Capture the cell that displays the provided text and extract its [X, Y] central coordinate. 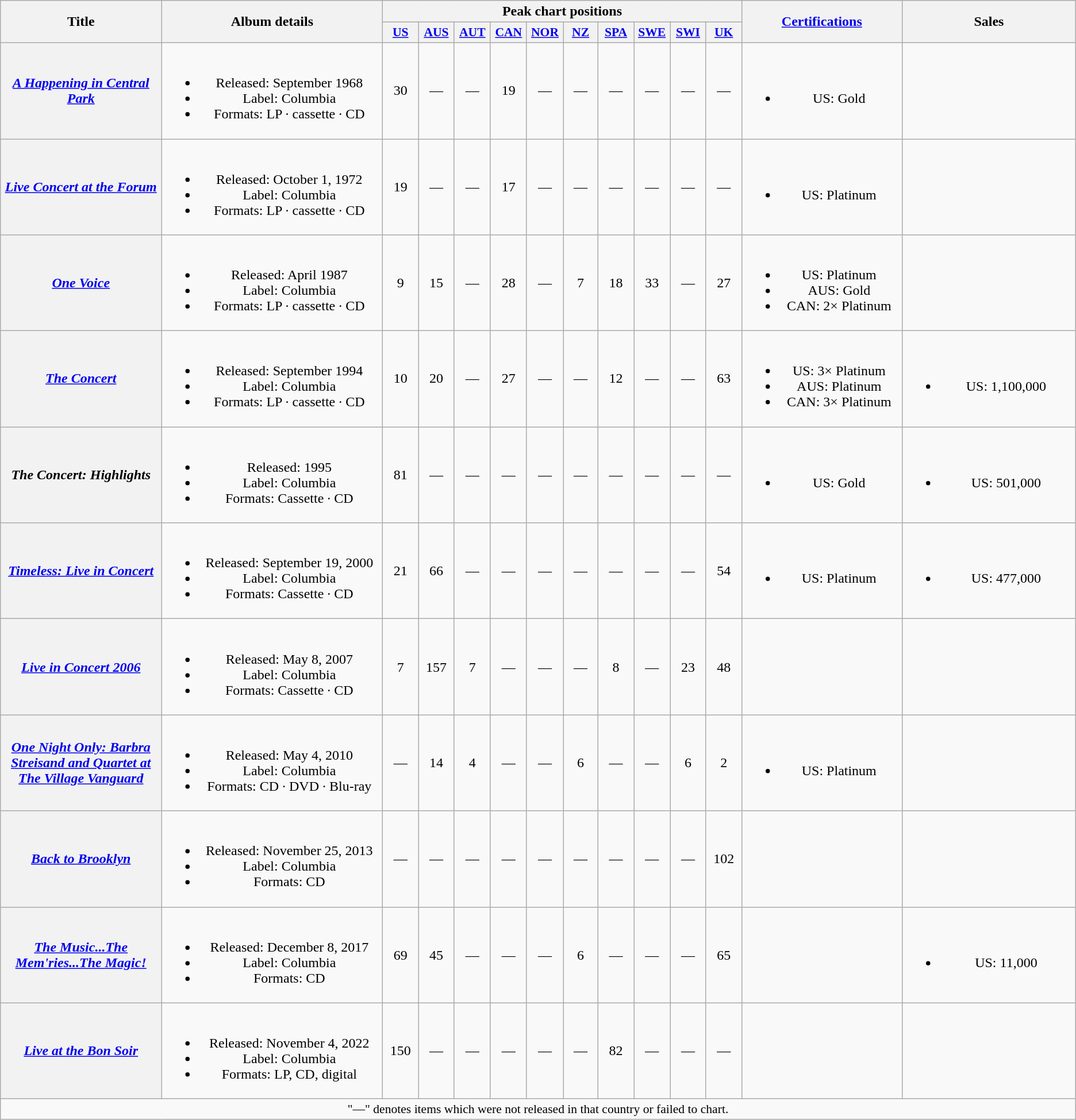
Title [81, 22]
17 [508, 187]
20 [437, 379]
23 [688, 667]
81 [401, 475]
US: 1,100,000 [989, 379]
48 [724, 667]
Live at the Bon Soir [81, 1050]
2 [724, 763]
Certifications [822, 22]
SWE [652, 33]
"—" denotes items which were not released in that country or failed to chart. [538, 1109]
28 [508, 283]
US: PlatinumAUS: GoldCAN: 2× Platinum [822, 283]
15 [437, 283]
Released: September 1994Label: ColumbiaFormats: LP · cassette · CD [272, 379]
Released: April 1987Label: ColumbiaFormats: LP · cassette · CD [272, 283]
63 [724, 379]
45 [437, 955]
US [401, 33]
US: 477,000 [989, 571]
NZ [581, 33]
Live Concert at the Forum [81, 187]
21 [401, 571]
SWI [688, 33]
Album details [272, 22]
12 [616, 379]
AUS [437, 33]
Timeless: Live in Concert [81, 571]
Released: November 25, 2013Label: ColumbiaFormats: CD [272, 859]
54 [724, 571]
4 [472, 763]
CAN [508, 33]
102 [724, 859]
Released: May 8, 2007Label: ColumbiaFormats: Cassette · CD [272, 667]
9 [401, 283]
Peak chart positions [562, 11]
NOR [545, 33]
A Happening in Central Park [81, 91]
33 [652, 283]
SPA [616, 33]
Released: May 4, 2010Label: ColumbiaFormats: CD · DVD · Blu-ray [272, 763]
The Concert: Highlights [81, 475]
Released: October 1, 1972Label: ColumbiaFormats: LP · cassette · CD [272, 187]
65 [724, 955]
UK [724, 33]
Released: September 1968Label: ColumbiaFormats: LP · cassette · CD [272, 91]
US: 3× PlatinumAUS: PlatinumCAN: 3× Platinum [822, 379]
AUT [472, 33]
US: 501,000 [989, 475]
Live in Concert 2006 [81, 667]
69 [401, 955]
Released: 1995Label: ColumbiaFormats: Cassette · CD [272, 475]
66 [437, 571]
82 [616, 1050]
Sales [989, 22]
10 [401, 379]
8 [616, 667]
150 [401, 1050]
Released: September 19, 2000Label: ColumbiaFormats: Cassette · CD [272, 571]
18 [616, 283]
157 [437, 667]
Released: December 8, 2017Label: ColumbiaFormats: CD [272, 955]
30 [401, 91]
The Music...The Mem'ries...The Magic! [81, 955]
One Voice [81, 283]
Back to Brooklyn [81, 859]
Released: November 4, 2022Label: ColumbiaFormats: LP, CD, digital [272, 1050]
US: 11,000 [989, 955]
The Concert [81, 379]
14 [437, 763]
One Night Only: Barbra Streisand and Quartet at The Village Vanguard [81, 763]
